Determine the (x, y) coordinate at the center of the cell enclosing the given text.  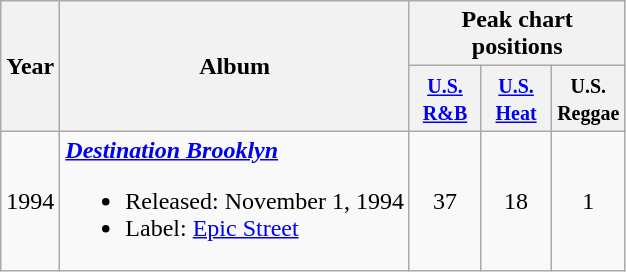
1994 (30, 201)
U.S. Reggae (588, 98)
U.S. R&B (444, 98)
U.S. Heat (516, 98)
1 (588, 201)
18 (516, 201)
Album (235, 66)
Year (30, 66)
37 (444, 201)
Peak chart positions (516, 34)
Destination BrooklynReleased: November 1, 1994Label: Epic Street (235, 201)
